Identify which cell holds the provided text, then report its [x, y] central coordinate. 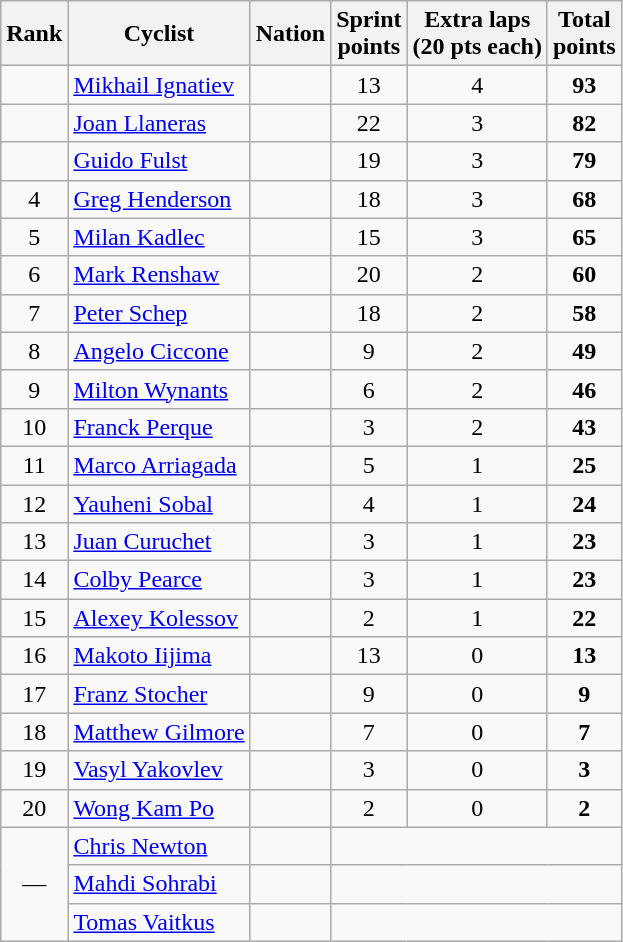
Rank [34, 34]
58 [584, 313]
93 [584, 85]
Sprintpoints [369, 34]
Joan Llaneras [159, 123]
Angelo Ciccone [159, 351]
16 [34, 656]
Mikhail Ignatiev [159, 85]
Tomas Vaitkus [159, 922]
Mark Renshaw [159, 275]
79 [584, 161]
Totalpoints [584, 34]
25 [584, 465]
Matthew Gilmore [159, 732]
Guido Fulst [159, 161]
46 [584, 389]
65 [584, 237]
Cyclist [159, 34]
17 [34, 694]
11 [34, 465]
Yauheni Sobal [159, 503]
Franck Perque [159, 427]
Juan Curuchet [159, 542]
12 [34, 503]
10 [34, 427]
Makoto Iijima [159, 656]
Mahdi Sohrabi [159, 884]
Alexey Kolessov [159, 618]
Greg Henderson [159, 199]
Chris Newton [159, 846]
Franz Stocher [159, 694]
60 [584, 275]
82 [584, 123]
Vasyl Yakovlev [159, 770]
Wong Kam Po [159, 808]
49 [584, 351]
Marco Arriagada [159, 465]
Colby Pearce [159, 580]
Extra laps(20 pts each) [477, 34]
43 [584, 427]
8 [34, 351]
24 [584, 503]
14 [34, 580]
Nation [290, 34]
Peter Schep [159, 313]
Milton Wynants [159, 389]
— [34, 884]
68 [584, 199]
Milan Kadlec [159, 237]
